Search for the cell housing the specified text and yield its [x, y] center coordinate. 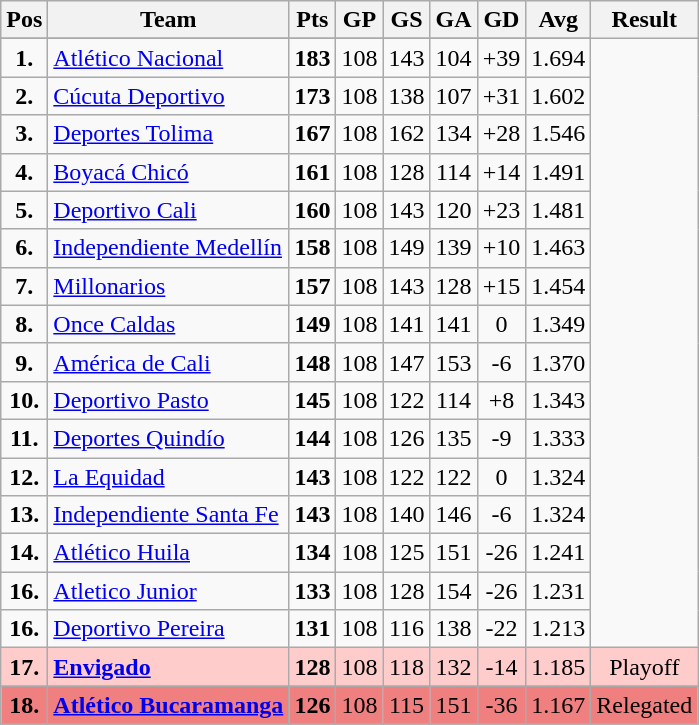
Result [644, 20]
GA [454, 20]
1.213 [558, 629]
4. [24, 172]
GS [406, 20]
+14 [502, 172]
1.463 [558, 248]
Team [168, 20]
-14 [502, 667]
7. [24, 286]
154 [454, 591]
9. [24, 362]
Deportes Tolima [168, 134]
+31 [502, 96]
115 [406, 705]
Deportes Quindío [168, 438]
1.602 [558, 96]
Atlético Huila [168, 553]
1.185 [558, 667]
135 [454, 438]
12. [24, 477]
118 [406, 667]
11. [24, 438]
Deportivo Pasto [168, 400]
116 [406, 629]
132 [454, 667]
1.241 [558, 553]
1.491 [558, 172]
+28 [502, 134]
Millonarios [168, 286]
14. [24, 553]
2. [24, 96]
1.333 [558, 438]
Independiente Santa Fe [168, 515]
-36 [502, 705]
148 [312, 362]
6. [24, 248]
+15 [502, 286]
1.546 [558, 134]
+8 [502, 400]
131 [312, 629]
1.370 [558, 362]
145 [312, 400]
1.343 [558, 400]
18. [24, 705]
161 [312, 172]
-9 [502, 438]
Avg [558, 20]
158 [312, 248]
Pts [312, 20]
Atlético Nacional [168, 58]
147 [406, 362]
1.167 [558, 705]
167 [312, 134]
13. [24, 515]
17. [24, 667]
160 [312, 210]
120 [454, 210]
107 [454, 96]
GP [360, 20]
Atletico Junior [168, 591]
162 [406, 134]
140 [406, 515]
153 [454, 362]
Boyacá Chicó [168, 172]
157 [312, 286]
Playoff [644, 667]
133 [312, 591]
+10 [502, 248]
Once Caldas [168, 324]
+23 [502, 210]
125 [406, 553]
10. [24, 400]
173 [312, 96]
Atlético Bucaramanga [168, 705]
1.454 [558, 286]
Independiente Medellín [168, 248]
3. [24, 134]
146 [454, 515]
139 [454, 248]
Deportivo Cali [168, 210]
Cúcuta Deportivo [168, 96]
GD [502, 20]
América de Cali [168, 362]
Envigado [168, 667]
-22 [502, 629]
1. [24, 58]
8. [24, 324]
1.231 [558, 591]
183 [312, 58]
+39 [502, 58]
5. [24, 210]
104 [454, 58]
1.694 [558, 58]
La Equidad [168, 477]
1.349 [558, 324]
Pos [24, 20]
144 [312, 438]
Relegated [644, 705]
1.481 [558, 210]
Deportivo Pereira [168, 629]
